From the cell containing the given text, extract its center point as (x, y) coordinate. 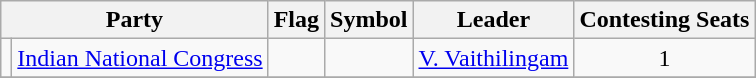
Flag (296, 20)
Symbol (369, 20)
1 (664, 58)
Party (134, 20)
Contesting Seats (664, 20)
Leader (494, 20)
V. Vaithilingam (494, 58)
Indian National Congress (140, 58)
